Find where the given text appears and provide that cell's center as (x, y) coordinate. 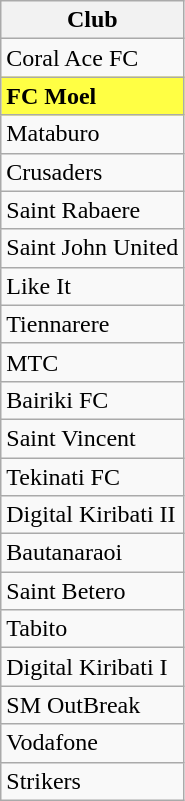
FC Moel (92, 96)
SM OutBreak (92, 705)
Digital Kiribati II (92, 515)
Strikers (92, 781)
Club (92, 20)
Saint Vincent (92, 438)
Saint John United (92, 248)
Coral Ace FC (92, 58)
Tabito (92, 629)
MTC (92, 362)
Tiennarere (92, 324)
Saint Betero (92, 591)
Saint Rabaere (92, 210)
Mataburo (92, 134)
Bairiki FC (92, 400)
Vodafone (92, 743)
Tekinati FC (92, 477)
Crusaders (92, 172)
Like It (92, 286)
Digital Kiribati I (92, 667)
Bautanaraoi (92, 553)
